Find where the given text appears and provide that cell's center as (X, Y) coordinate. 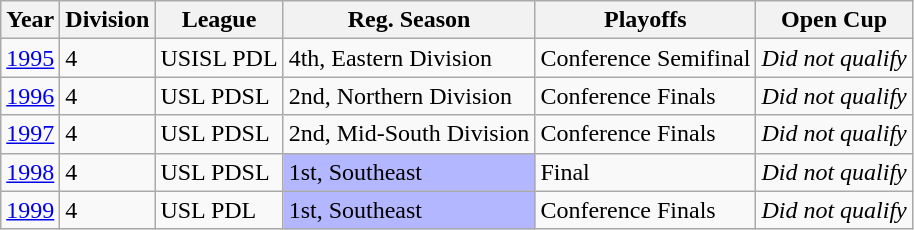
2nd, Mid-South Division (409, 134)
Year (30, 20)
4th, Eastern Division (409, 58)
1998 (30, 172)
League (219, 20)
Open Cup (834, 20)
Division (108, 20)
USISL PDL (219, 58)
1997 (30, 134)
2nd, Northern Division (409, 96)
Final (646, 172)
1996 (30, 96)
Reg. Season (409, 20)
USL PDL (219, 210)
1999 (30, 210)
Playoffs (646, 20)
1995 (30, 58)
Conference Semifinal (646, 58)
